Detect which cell encompasses the target text, then output its [X, Y] center coordinate. 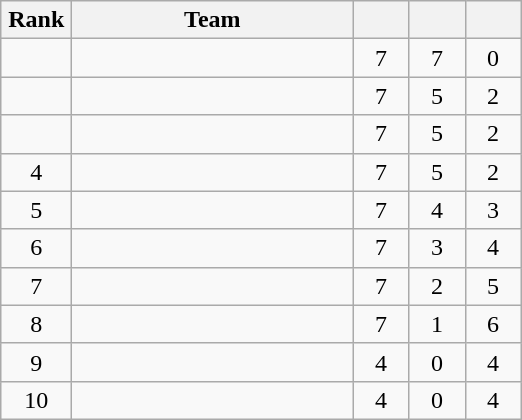
1 [437, 324]
Rank [36, 20]
9 [36, 362]
Team [212, 20]
8 [36, 324]
10 [36, 400]
